From the cell containing the given text, extract its center point as [X, Y] coordinate. 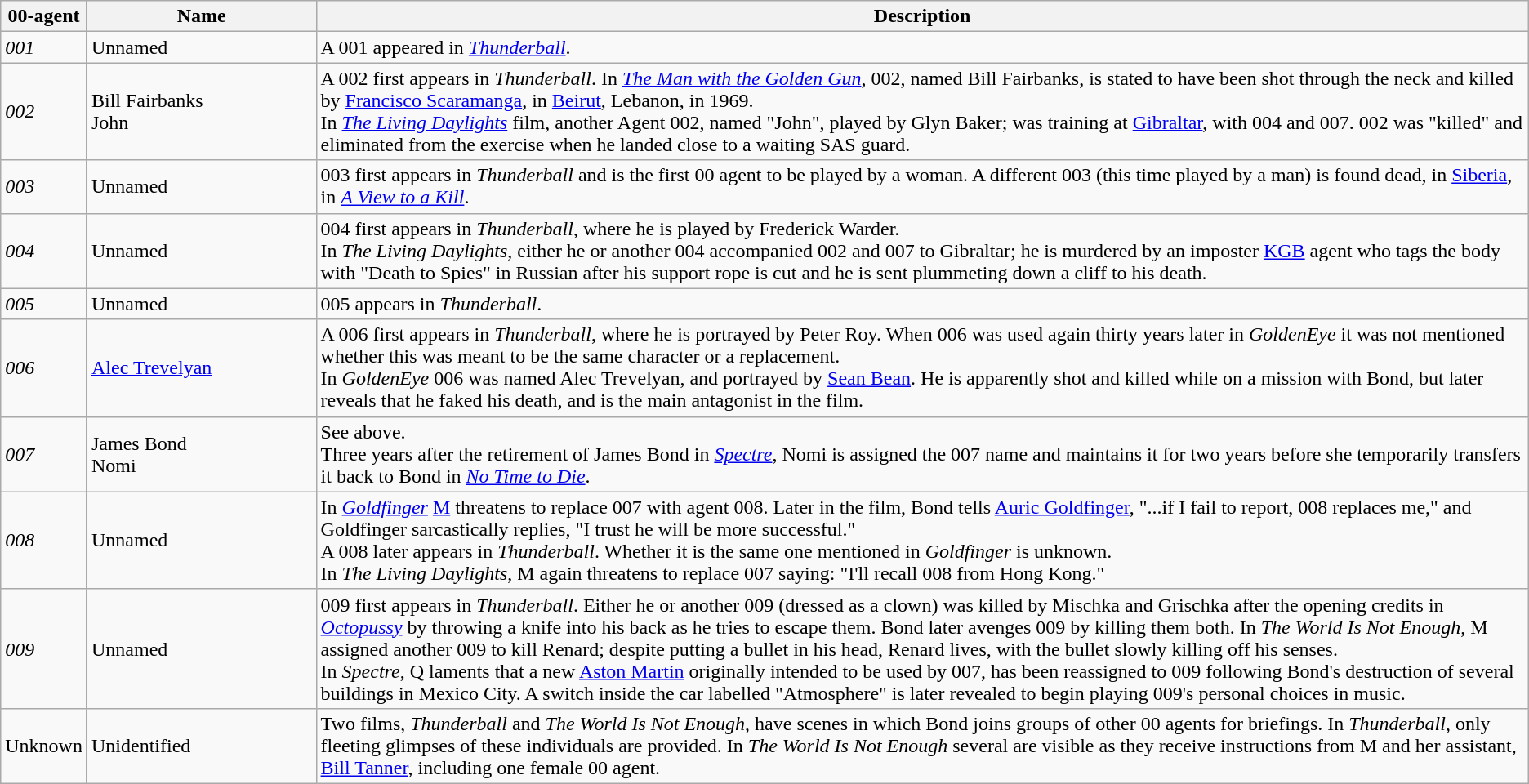
005 [44, 304]
Name [201, 16]
006 [44, 367]
008 [44, 541]
002 [44, 111]
004 [44, 251]
Bill FairbanksJohn [201, 111]
001 [44, 47]
Alec Trevelyan [201, 367]
003 [44, 186]
007 [44, 454]
00-agent [44, 16]
005 appears in Thunderball. [922, 304]
James BondNomi [201, 454]
Unidentified [201, 746]
Unknown [44, 746]
Description [922, 16]
009 [44, 648]
A 001 appeared in Thunderball. [922, 47]
